Detect which cell encompasses the target text, then output its [x, y] center coordinate. 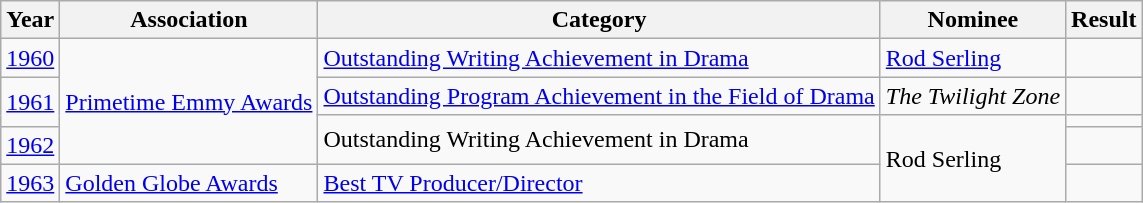
Golden Globe Awards [189, 183]
Primetime Emmy Awards [189, 102]
Nominee [972, 20]
1961 [30, 102]
1962 [30, 145]
1960 [30, 58]
The Twilight Zone [972, 96]
Category [599, 20]
Year [30, 20]
1963 [30, 183]
Result [1104, 20]
Association [189, 20]
Outstanding Program Achievement in the Field of Drama [599, 96]
Best TV Producer/Director [599, 183]
